Return the (X, Y) coordinate for the center point of the cell that contains the specified text.  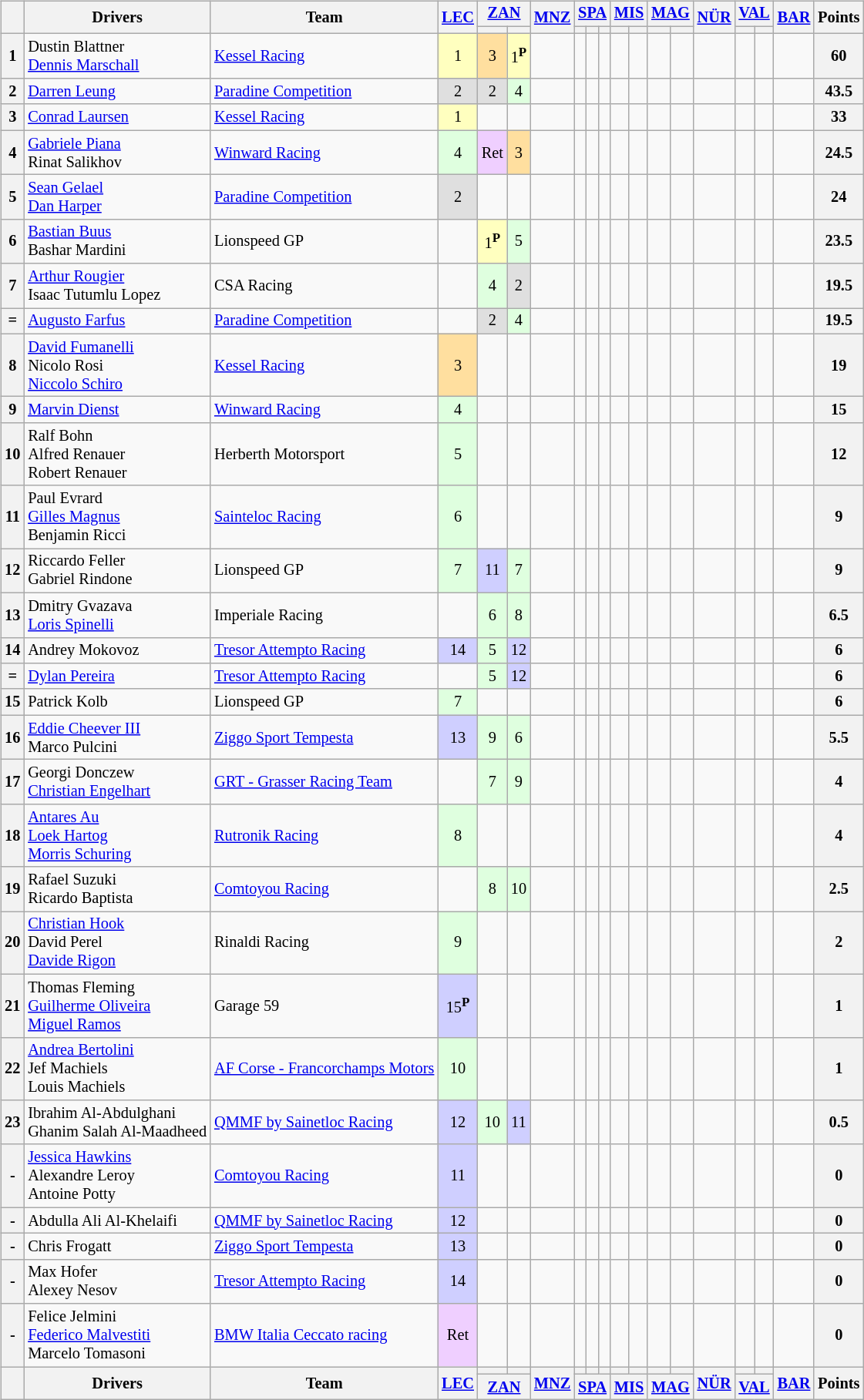
Gabriele Piana Rinat Salikhov (117, 153)
Arthur Rougier Isaac Tutumlu Lopez (117, 286)
Garage 59 (324, 1006)
Conrad Laursen (117, 117)
David Fumanelli Nicolo Rosi Niccolo Schiro (117, 365)
Paul Evrard Gilles Magnus Benjamin Ricci (117, 517)
CSA Racing (324, 286)
Dylan Pereira (117, 676)
5.5 (839, 737)
20 (12, 943)
Marvin Dienst (117, 410)
43.5 (839, 92)
Sainteloc Racing (324, 517)
AF Corse - Francorchamps Motors (324, 1069)
Chris Frogatt (117, 1247)
Dustin Blattner Dennis Marschall (117, 56)
BMW Italia Ceccato racing (324, 1335)
0.5 (839, 1123)
Felice Jelmini Federico Malvestiti Marcelo Tomasoni (117, 1335)
Georgi Donczew Christian Engelhart (117, 782)
Eddie Cheever III Marco Pulcini (117, 737)
GRT - Grasser Racing Team (324, 782)
22 (12, 1069)
60 (839, 56)
18 (12, 835)
24.5 (839, 153)
17 (12, 782)
Max Hofer Alexey Nesov (117, 1281)
24 (839, 197)
33 (839, 117)
Herberth Motorsport (324, 455)
Abdulla Ali Al-Khelaifi (117, 1220)
Rinaldi Racing (324, 943)
Andrea Bertolini Jef Machiels Louis Machiels (117, 1069)
Ralf Bohn Alfred Renauer Robert Renauer (117, 455)
Darren Leung (117, 92)
2.5 (839, 889)
16 (12, 737)
Augusto Farfus (117, 321)
Antares Au Loek Hartog Morris Schuring (117, 835)
23.5 (839, 241)
15P (458, 1006)
Jessica Hawkins Alexandre Leroy Antoine Potty (117, 1176)
Thomas Fleming Guilherme Oliveira Miguel Ramos (117, 1006)
Christian Hook David Perel Davide Rigon (117, 943)
Andrey Mokovoz (117, 650)
23 (12, 1123)
Dmitry Gvazava Loris Spinelli (117, 615)
21 (12, 1006)
Imperiale Racing (324, 615)
Patrick Kolb (117, 702)
Riccardo Feller Gabriel Rindone (117, 571)
Rafael Suzuki Ricardo Baptista (117, 889)
6.5 (839, 615)
Ibrahim Al-Abdulghani Ghanim Salah Al-Maadheed (117, 1123)
Sean Gelael Dan Harper (117, 197)
Bastian Buus Bashar Mardini (117, 241)
Rutronik Racing (324, 835)
